Determine the [X, Y] coordinate at the center of the cell enclosing the given text.  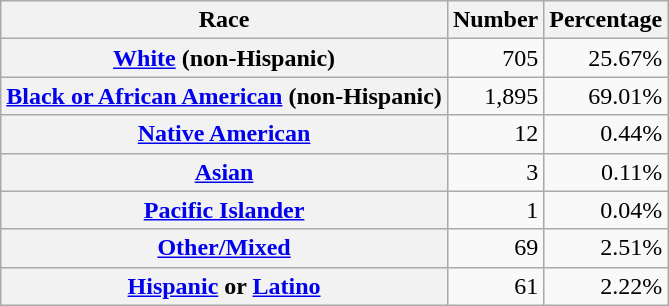
Percentage [606, 20]
25.67% [606, 58]
Number [495, 20]
Race [224, 20]
61 [495, 286]
1,895 [495, 96]
2.51% [606, 248]
Native American [224, 134]
Asian [224, 172]
0.04% [606, 210]
White (non-Hispanic) [224, 58]
69.01% [606, 96]
Pacific Islander [224, 210]
Black or African American (non-Hispanic) [224, 96]
2.22% [606, 286]
0.44% [606, 134]
3 [495, 172]
12 [495, 134]
69 [495, 248]
Other/Mixed [224, 248]
705 [495, 58]
Hispanic or Latino [224, 286]
0.11% [606, 172]
1 [495, 210]
